Provide the (x, y) coordinate of the cell's center where the given text is located.  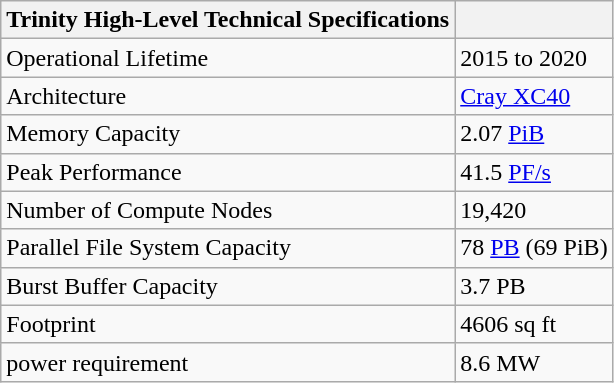
41.5 PF/s (534, 172)
19,420 (534, 210)
Footprint (228, 324)
3.7 PB (534, 286)
Operational Lifetime (228, 58)
Peak Performance (228, 172)
Parallel File System Capacity (228, 248)
4606 sq ft (534, 324)
Burst Buffer Capacity (228, 286)
2.07 PiB (534, 134)
Memory Capacity (228, 134)
2015 to 2020 (534, 58)
Number of Compute Nodes (228, 210)
power requirement (228, 362)
Architecture (228, 96)
Trinity High-Level Technical Specifications (228, 20)
Cray XC40 (534, 96)
8.6 MW (534, 362)
78 PB (69 PiB) (534, 248)
